Output the [X, Y] coordinate of the center of the cell containing the given text.  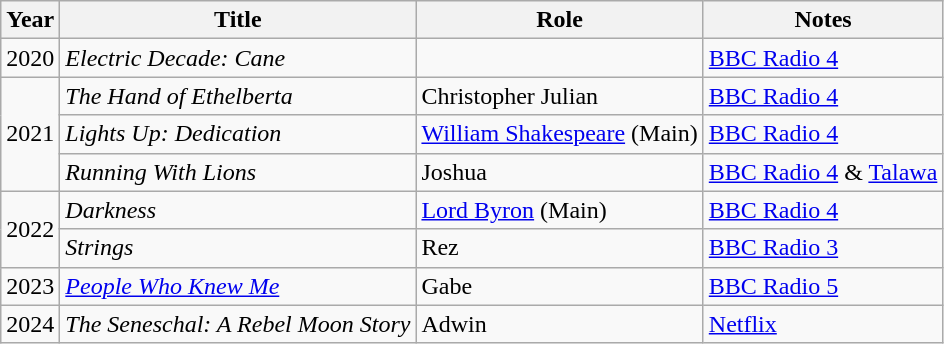
Lights Up: Dedication [238, 134]
People Who Knew Me [238, 286]
Netflix [823, 324]
Adwin [560, 324]
Gabe [560, 286]
Running With Lions [238, 172]
Rez [560, 248]
Title [238, 20]
BBC Radio 3 [823, 248]
Role [560, 20]
2023 [30, 286]
The Seneschal: A Rebel Moon Story [238, 324]
2024 [30, 324]
Electric Decade: Cane [238, 58]
William Shakespeare (Main) [560, 134]
Year [30, 20]
Lord Byron (Main) [560, 210]
BBC Radio 4 & Talawa [823, 172]
Strings [238, 248]
The Hand of Ethelberta [238, 96]
Joshua [560, 172]
2020 [30, 58]
Notes [823, 20]
2021 [30, 134]
2022 [30, 229]
BBC Radio 5 [823, 286]
Christopher Julian [560, 96]
Darkness [238, 210]
